Return (X, Y) of the center of cell containing provided text 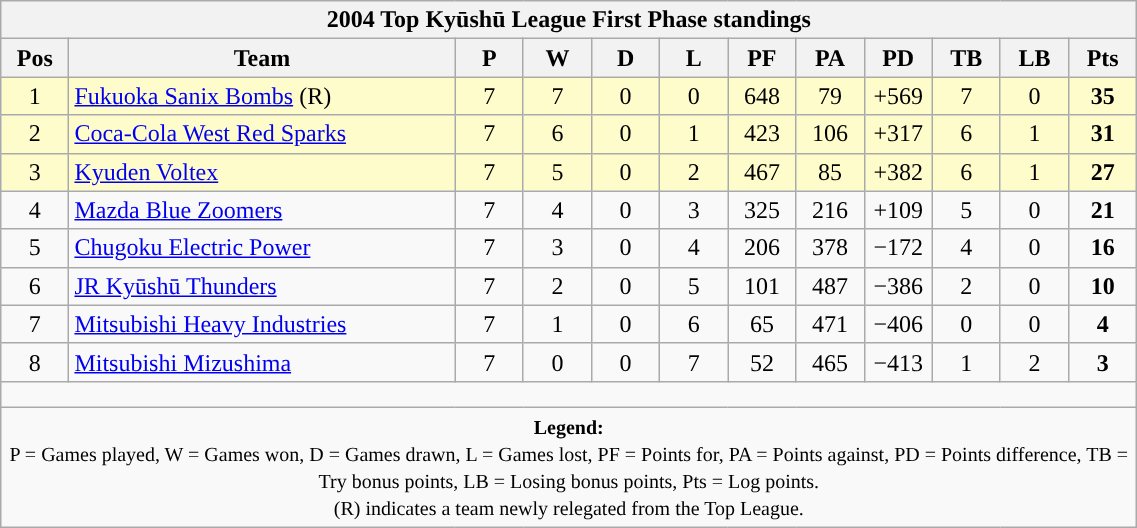
−386 (898, 286)
PD (898, 58)
106 (830, 134)
216 (830, 210)
79 (830, 96)
27 (1103, 172)
−413 (898, 362)
487 (830, 286)
Mitsubishi Heavy Industries (262, 324)
Team (262, 58)
−406 (898, 324)
8 (35, 362)
Pts (1103, 58)
Kyuden Voltex (262, 172)
65 (762, 324)
JR Kyūshū Thunders (262, 286)
21 (1103, 210)
648 (762, 96)
378 (830, 248)
Fukuoka Sanix Bombs (R) (262, 96)
Mitsubishi Mizushima (262, 362)
423 (762, 134)
35 (1103, 96)
L (694, 58)
52 (762, 362)
+382 (898, 172)
+569 (898, 96)
465 (830, 362)
PF (762, 58)
Coca-Cola West Red Sparks (262, 134)
467 (762, 172)
16 (1103, 248)
TB (966, 58)
31 (1103, 134)
PA (830, 58)
471 (830, 324)
Chugoku Electric Power (262, 248)
10 (1103, 286)
Mazda Blue Zoomers (262, 210)
2004 Top Kyūshū League First Phase standings (569, 20)
LB (1034, 58)
206 (762, 248)
325 (762, 210)
W (557, 58)
101 (762, 286)
+317 (898, 134)
D (625, 58)
+109 (898, 210)
Pos (35, 58)
−172 (898, 248)
P (489, 58)
85 (830, 172)
